From the cell containing the given text, extract its center point as [X, Y] coordinate. 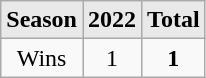
Total [174, 20]
Wins [42, 58]
2022 [112, 20]
Season [42, 20]
